Extract the (x, y) coordinate from the center of the cell holding the provided text.  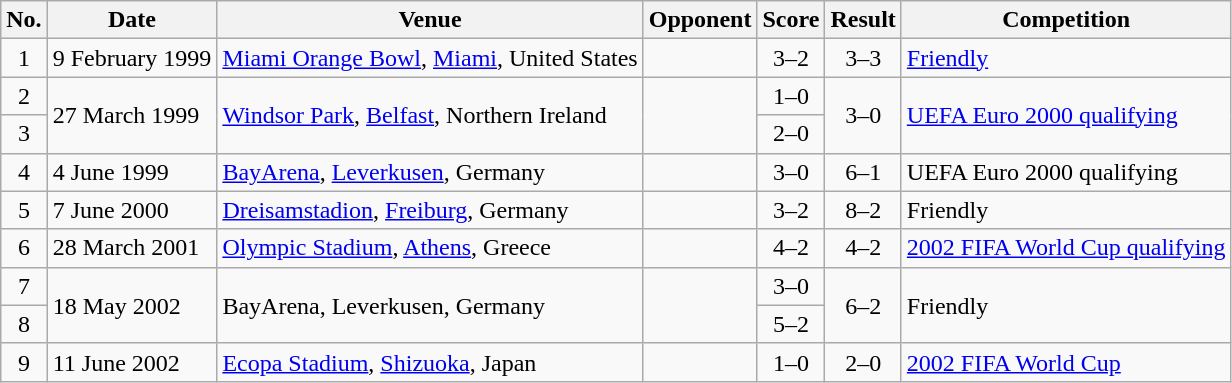
9 February 1999 (132, 58)
Ecopa Stadium, Shizuoka, Japan (430, 362)
28 March 2001 (132, 248)
1 (24, 58)
8 (24, 324)
Competition (1066, 20)
6–1 (863, 172)
9 (24, 362)
7 June 2000 (132, 210)
Score (791, 20)
4 (24, 172)
6 (24, 248)
5 (24, 210)
8–2 (863, 210)
2 (24, 96)
7 (24, 286)
2002 FIFA World Cup qualifying (1066, 248)
11 June 2002 (132, 362)
5–2 (791, 324)
18 May 2002 (132, 305)
Dreisamstadion, Freiburg, Germany (430, 210)
6–2 (863, 305)
2002 FIFA World Cup (1066, 362)
Date (132, 20)
3–3 (863, 58)
Miami Orange Bowl, Miami, United States (430, 58)
Opponent (700, 20)
Venue (430, 20)
No. (24, 20)
4 June 1999 (132, 172)
Olympic Stadium, Athens, Greece (430, 248)
Result (863, 20)
3 (24, 134)
27 March 1999 (132, 115)
Windsor Park, Belfast, Northern Ireland (430, 115)
